Scan for the cell matching the given text and deliver its [x, y] coordinate at center. 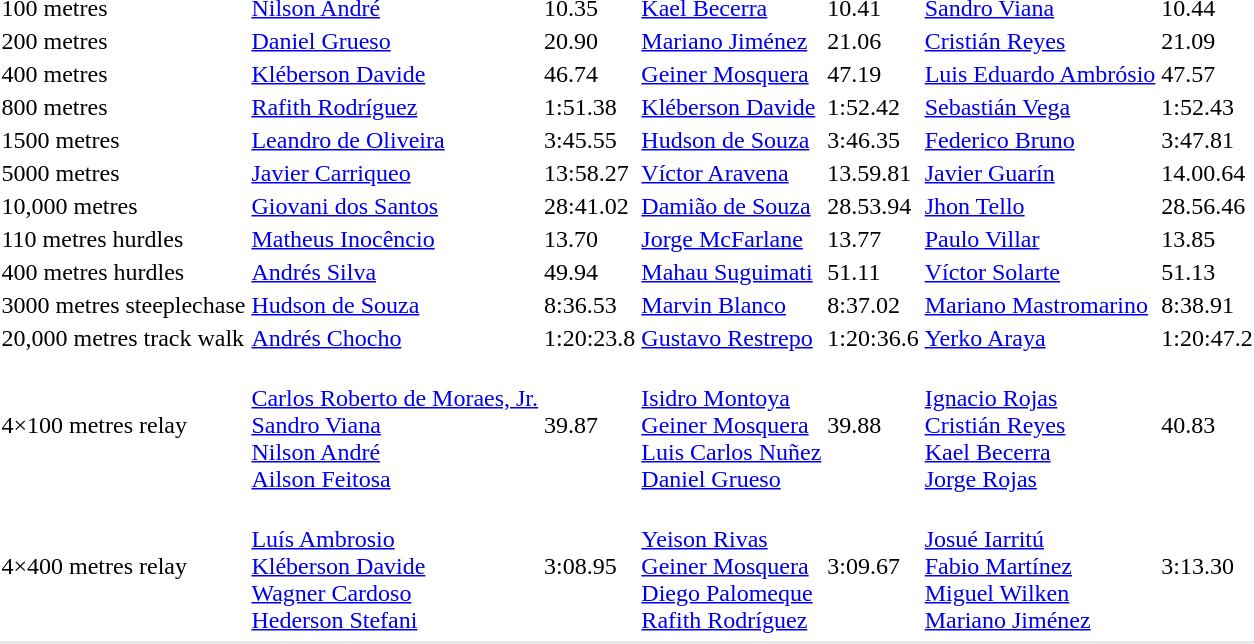
Sebastián Vega [1040, 107]
1:52.43 [1207, 107]
1:51.38 [590, 107]
Leandro de Oliveira [395, 140]
28.56.46 [1207, 206]
21.09 [1207, 41]
1500 metres [124, 140]
3000 metres steeplechase [124, 305]
110 metres hurdles [124, 239]
3:09.67 [873, 566]
Matheus Inocêncio [395, 239]
Paulo Villar [1040, 239]
400 metres hurdles [124, 272]
Geiner Mosquera [732, 74]
49.94 [590, 272]
21.06 [873, 41]
13:58.27 [590, 173]
3:08.95 [590, 566]
20.90 [590, 41]
13.70 [590, 239]
200 metres [124, 41]
39.87 [590, 425]
8:36.53 [590, 305]
13.85 [1207, 239]
Jhon Tello [1040, 206]
Federico Bruno [1040, 140]
Damião de Souza [732, 206]
Luis Eduardo Ambrósio [1040, 74]
Javier Guarín [1040, 173]
28.53.94 [873, 206]
3:13.30 [1207, 566]
1:20:36.6 [873, 338]
Andrés Chocho [395, 338]
28:41.02 [590, 206]
Josué IarritúFabio MartínezMiguel WilkenMariano Jiménez [1040, 566]
Daniel Grueso [395, 41]
3:46.35 [873, 140]
51.13 [1207, 272]
10,000 metres [124, 206]
Luís AmbrosioKléberson DavideWagner CardosoHederson Stefani [395, 566]
Giovani dos Santos [395, 206]
Mariano Jiménez [732, 41]
Mariano Mastromarino [1040, 305]
Víctor Aravena [732, 173]
1:52.42 [873, 107]
4×400 metres relay [124, 566]
Rafith Rodríguez [395, 107]
3:45.55 [590, 140]
Javier Carriqueo [395, 173]
1:20:47.2 [1207, 338]
8:38.91 [1207, 305]
Víctor Solarte [1040, 272]
Cristián Reyes [1040, 41]
Ignacio RojasCristián ReyesKael BecerraJorge Rojas [1040, 425]
Andrés Silva [395, 272]
Carlos Roberto de Moraes, Jr.Sandro VianaNilson AndréAilson Feitosa [395, 425]
8:37.02 [873, 305]
40.83 [1207, 425]
51.11 [873, 272]
47.19 [873, 74]
39.88 [873, 425]
Mahau Suguimati [732, 272]
1:20:23.8 [590, 338]
14.00.64 [1207, 173]
5000 metres [124, 173]
13.59.81 [873, 173]
13.77 [873, 239]
800 metres [124, 107]
Isidro MontoyaGeiner MosqueraLuis Carlos NuñezDaniel Grueso [732, 425]
4×100 metres relay [124, 425]
Jorge McFarlane [732, 239]
Yeison RivasGeiner MosqueraDiego PalomequeRafith Rodríguez [732, 566]
3:47.81 [1207, 140]
Marvin Blanco [732, 305]
Yerko Araya [1040, 338]
47.57 [1207, 74]
46.74 [590, 74]
20,000 metres track walk [124, 338]
Gustavo Restrepo [732, 338]
400 metres [124, 74]
